From the cell containing the given text, extract its center point as [X, Y] coordinate. 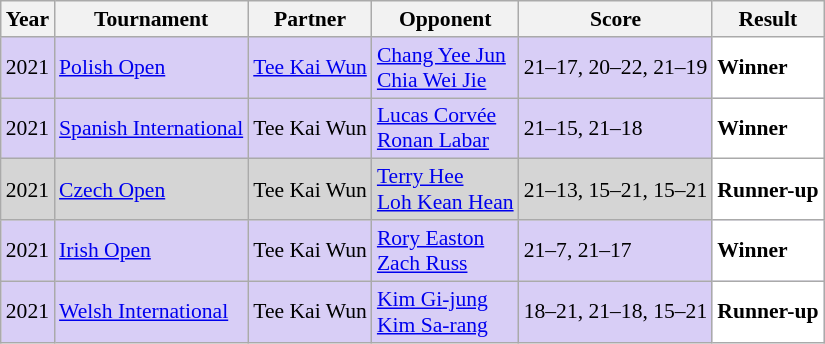
Polish Open [151, 68]
Czech Open [151, 190]
Tournament [151, 19]
Result [768, 19]
21–15, 21–18 [616, 128]
Spanish International [151, 128]
Irish Open [151, 250]
Year [28, 19]
21–17, 20–22, 21–19 [616, 68]
21–13, 15–21, 15–21 [616, 190]
21–7, 21–17 [616, 250]
Lucas Corvée Ronan Labar [446, 128]
Chang Yee Jun Chia Wei Jie [446, 68]
Partner [310, 19]
Kim Gi-jung Kim Sa-rang [446, 312]
Score [616, 19]
18–21, 21–18, 15–21 [616, 312]
Welsh International [151, 312]
Rory Easton Zach Russ [446, 250]
Opponent [446, 19]
Terry Hee Loh Kean Hean [446, 190]
